Determine the [x, y] coordinate at the center of the cell enclosing the given text.  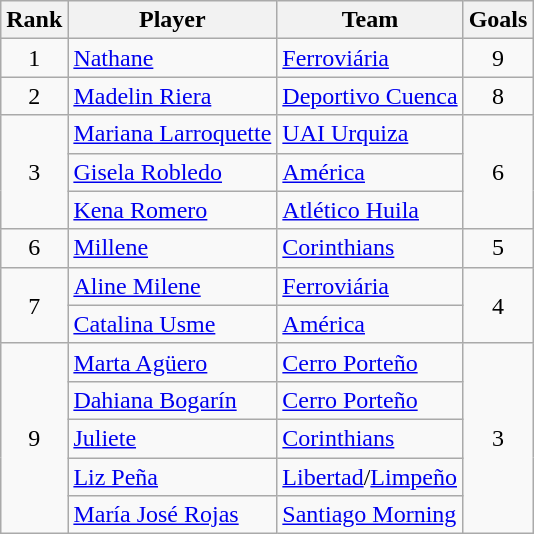
Atlético Huila [370, 210]
Santiago Morning [370, 515]
7 [34, 305]
Deportivo Cuenca [370, 96]
Aline Milene [172, 286]
Rank [34, 20]
5 [498, 248]
Millene [172, 248]
Player [172, 20]
Marta Agüero [172, 362]
Juliete [172, 438]
Nathane [172, 58]
Catalina Usme [172, 324]
Team [370, 20]
María José Rojas [172, 515]
Mariana Larroquette [172, 134]
1 [34, 58]
Libertad/Limpeño [370, 477]
Dahiana Bogarín [172, 400]
Liz Peña [172, 477]
Goals [498, 20]
Madelin Riera [172, 96]
Gisela Robledo [172, 172]
4 [498, 305]
Kena Romero [172, 210]
8 [498, 96]
2 [34, 96]
UAI Urquiza [370, 134]
